Provide the (X, Y) coordinate of the cell's center where the given text is located.  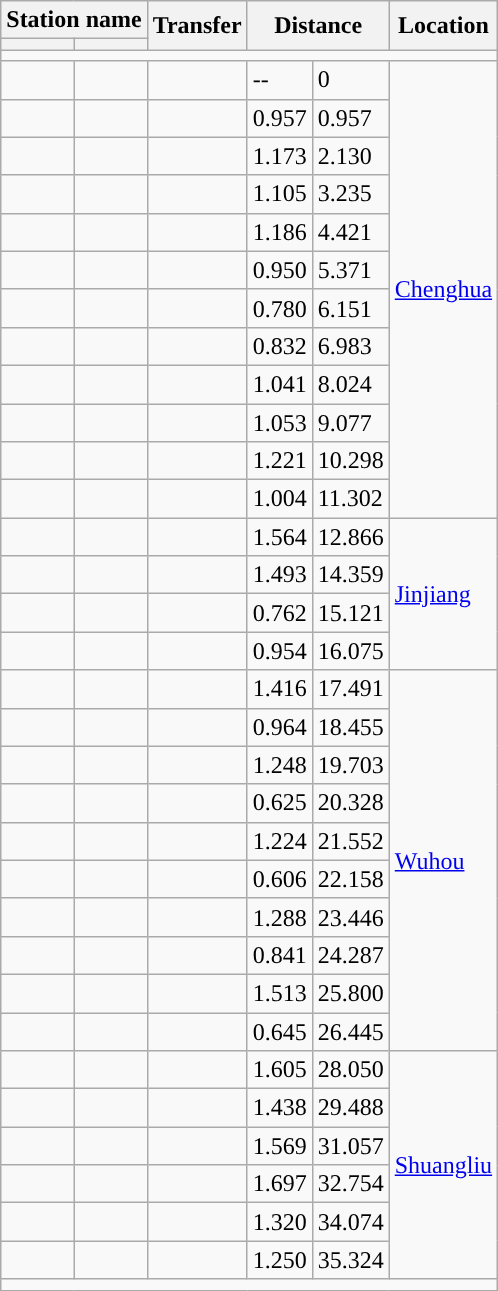
1.224 (280, 841)
11.302 (350, 499)
1.605 (280, 1070)
1.513 (280, 993)
Station name (74, 20)
1.438 (280, 1108)
19.703 (350, 765)
1.416 (280, 689)
22.158 (350, 879)
Location (443, 26)
1.248 (280, 765)
1.004 (280, 499)
31.057 (350, 1146)
0.606 (280, 879)
-- (280, 80)
23.446 (350, 917)
Jinjiang (443, 594)
0.645 (280, 1031)
14.359 (350, 575)
5.371 (350, 270)
Transfer (197, 26)
0.625 (280, 803)
17.491 (350, 689)
1.320 (280, 1222)
21.552 (350, 841)
Distance (318, 26)
4.421 (350, 232)
Chenghua (443, 290)
1.288 (280, 917)
2.130 (350, 156)
12.866 (350, 537)
9.077 (350, 423)
1.053 (280, 423)
25.800 (350, 993)
0.841 (280, 955)
0.964 (280, 727)
Wuhou (443, 860)
1.250 (280, 1260)
24.287 (350, 955)
1.569 (280, 1146)
0.950 (280, 270)
1.186 (280, 232)
6.151 (350, 308)
3.235 (350, 194)
Shuangliu (443, 1165)
29.488 (350, 1108)
1.041 (280, 384)
28.050 (350, 1070)
20.328 (350, 803)
0.762 (280, 613)
10.298 (350, 461)
18.455 (350, 727)
1.221 (280, 461)
8.024 (350, 384)
1.697 (280, 1184)
32.754 (350, 1184)
1.493 (280, 575)
0.832 (280, 346)
35.324 (350, 1260)
1.564 (280, 537)
1.173 (280, 156)
0.954 (280, 651)
1.105 (280, 194)
0 (350, 80)
6.983 (350, 346)
15.121 (350, 613)
26.445 (350, 1031)
34.074 (350, 1222)
16.075 (350, 651)
0.780 (280, 308)
